Locate the cell with the specified text and output its (X, Y) center coordinate. 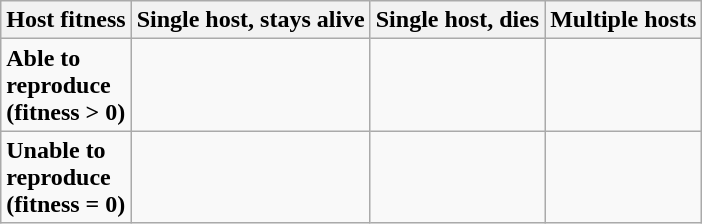
Multiple hosts (624, 20)
Single host, stays alive (250, 20)
Single host, dies (457, 20)
Able toreproduce(fitness > 0) (66, 85)
Unable toreproduce(fitness = 0) (66, 177)
Host fitness (66, 20)
